Output the [X, Y] coordinate of the center of the cell containing the given text.  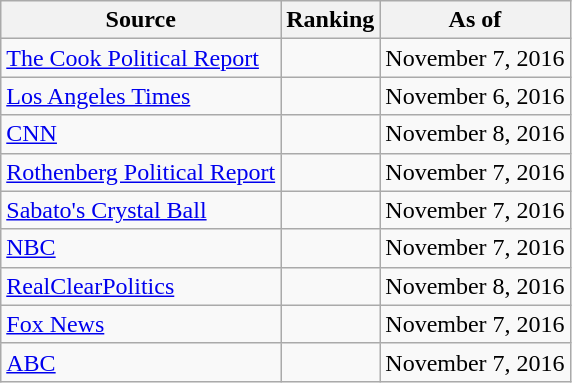
RealClearPolitics [141, 286]
As of [475, 20]
Sabato's Crystal Ball [141, 210]
Los Angeles Times [141, 96]
Ranking [330, 20]
NBC [141, 248]
Fox News [141, 324]
CNN [141, 134]
ABC [141, 362]
Source [141, 20]
The Cook Political Report [141, 58]
November 6, 2016 [475, 96]
Rothenberg Political Report [141, 172]
